Identify which cell holds the provided text, then report its (x, y) central coordinate. 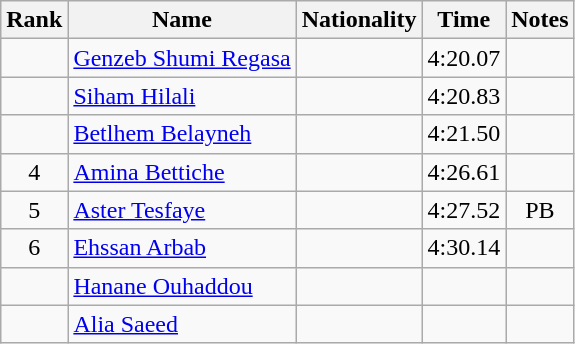
4:27.52 (464, 210)
4:20.07 (464, 58)
5 (34, 210)
4:30.14 (464, 248)
Genzeb Shumi Regasa (182, 58)
PB (540, 210)
Notes (540, 20)
Aster Tesfaye (182, 210)
Nationality (359, 20)
Betlhem Belayneh (182, 134)
Rank (34, 20)
Siham Hilali (182, 96)
Name (182, 20)
6 (34, 248)
4:20.83 (464, 96)
Alia Saeed (182, 324)
Ehssan Arbab (182, 248)
Hanane Ouhaddou (182, 286)
4:26.61 (464, 172)
Time (464, 20)
4:21.50 (464, 134)
4 (34, 172)
Amina Bettiche (182, 172)
